Return [x, y] of the center of cell containing provided text 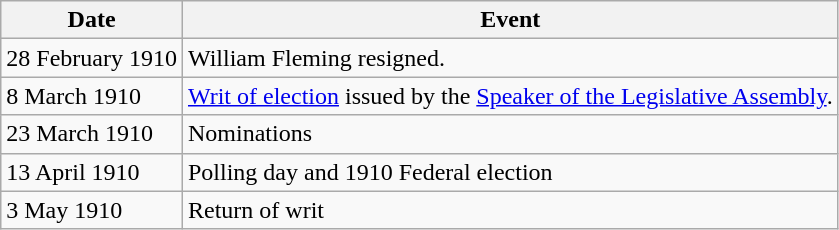
13 April 1910 [92, 172]
3 May 1910 [92, 210]
Nominations [510, 134]
23 March 1910 [92, 134]
Return of writ [510, 210]
Writ of election issued by the Speaker of the Legislative Assembly. [510, 96]
Polling day and 1910 Federal election [510, 172]
8 March 1910 [92, 96]
28 February 1910 [92, 58]
Event [510, 20]
William Fleming resigned. [510, 58]
Date [92, 20]
